Extract the (X, Y) coordinate from the center of the cell holding the provided text.  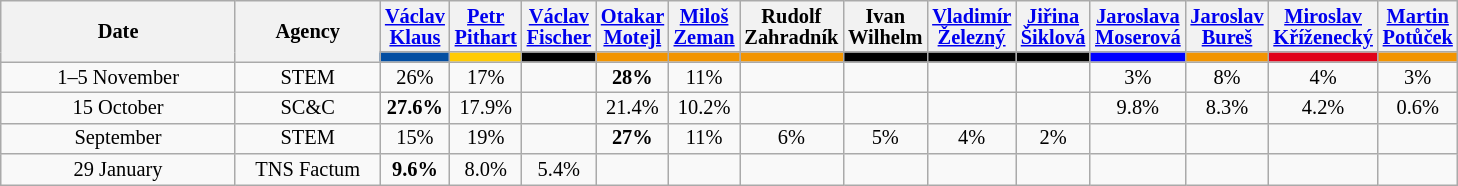
Petr Pithart (486, 26)
9.8% (1138, 108)
Otakar Motejl (632, 26)
Vladimír Železný (972, 26)
8.0% (486, 170)
10.2% (704, 108)
Rudolf Zahradník (792, 26)
Martin Potůček (1418, 26)
27.6% (415, 108)
Date (118, 30)
8.3% (1228, 108)
15% (415, 138)
Jaroslava Moserová (1138, 26)
0.6% (1418, 108)
Václav Fischer (559, 26)
26% (415, 78)
15 October (118, 108)
1–5 November (118, 78)
28% (632, 78)
6% (792, 138)
Jaroslav Bureš (1228, 26)
5% (885, 138)
21.4% (632, 108)
4.2% (1322, 108)
Agency (308, 30)
2% (1053, 138)
17% (486, 78)
TNS Factum (308, 170)
Miroslav Kříženecký (1322, 26)
27% (632, 138)
Václav Klaus (415, 26)
8% (1228, 78)
17.9% (486, 108)
29 January (118, 170)
Jiřina Šiklová (1053, 26)
SC&C (308, 108)
19% (486, 138)
September (118, 138)
Ivan Wilhelm (885, 26)
9.6% (415, 170)
5.4% (559, 170)
Miloš Zeman (704, 26)
